Provide the (x, y) coordinate of the cell's center where the given text is located.  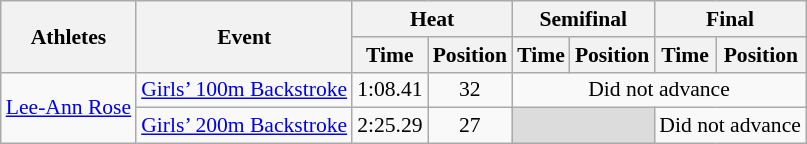
Heat (432, 19)
Event (244, 36)
Final (730, 19)
Lee-Ann Rose (68, 108)
Girls’ 200m Backstroke (244, 126)
27 (470, 126)
Girls’ 100m Backstroke (244, 90)
1:08.41 (390, 90)
Semifinal (583, 19)
32 (470, 90)
2:25.29 (390, 126)
Athletes (68, 36)
